Pinpoint the cell where the given text exists, returning its [X, Y] midpoint coordinate. 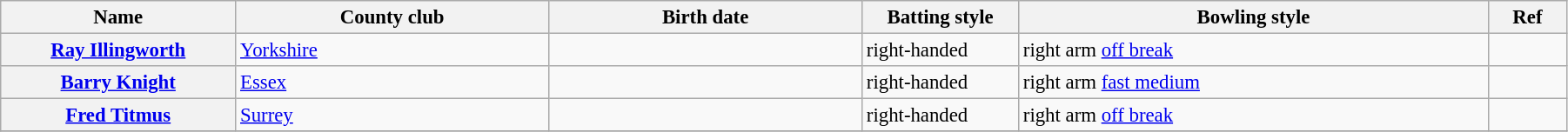
Name [118, 17]
County club [392, 17]
Fred Titmus [118, 115]
Birth date [706, 17]
Ref [1527, 17]
right arm fast medium [1254, 82]
Batting style [941, 17]
Surrey [392, 115]
Ray Illingworth [118, 50]
Essex [392, 82]
Barry Knight [118, 82]
Bowling style [1254, 17]
Yorkshire [392, 50]
